Determine the [X, Y] coordinate at the center of the cell enclosing the given text.  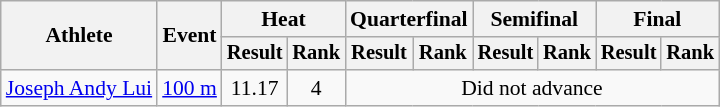
Athlete [79, 36]
Quarterfinal [409, 19]
Did not advance [532, 88]
Heat [284, 19]
Semifinal [534, 19]
Joseph Andy Lui [79, 88]
100 m [190, 88]
11.17 [255, 88]
Final [658, 19]
Event [190, 36]
4 [316, 88]
